Return the [x, y] coordinate for the center point of the cell that contains the specified text.  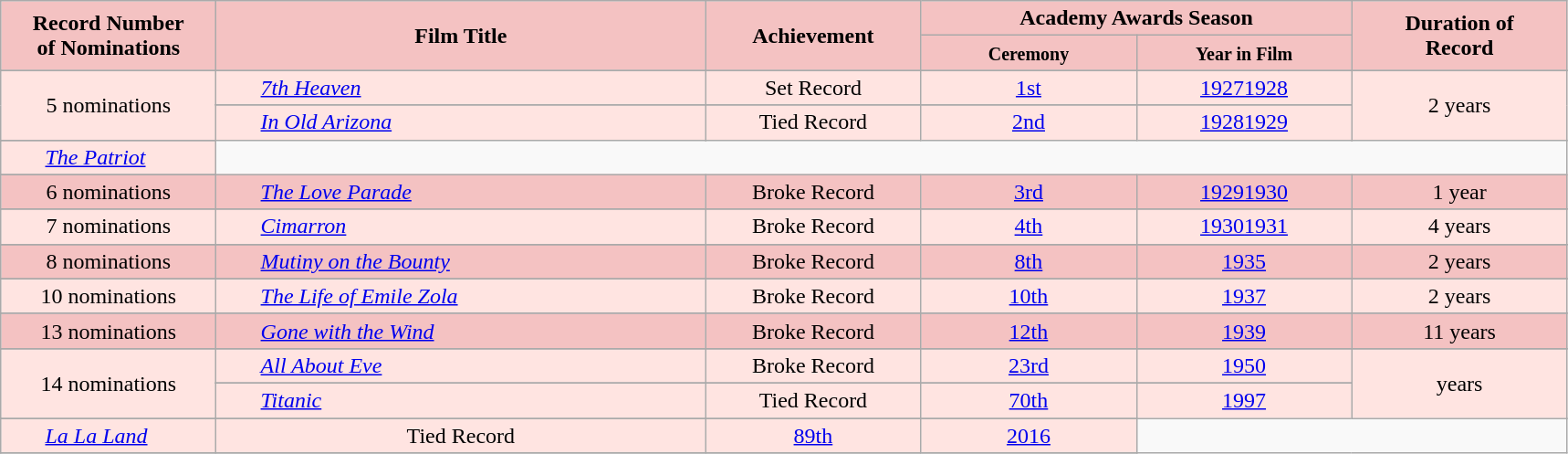
14 nominations [109, 383]
1935 [1244, 261]
23rd [1029, 365]
19281929 [1244, 122]
In Old Arizona [461, 122]
13 nominations [109, 331]
1950 [1244, 365]
70th [1029, 400]
Duration ofRecord [1459, 36]
All About Eve [461, 365]
years [1459, 383]
La La Land [109, 436]
11 years [1459, 331]
The Patriot [109, 157]
2016 [1029, 436]
Cimarron [461, 227]
4th [1029, 227]
19301931 [1244, 227]
Film Title [461, 36]
5 nominations [109, 105]
7th Heaven [461, 88]
1937 [1244, 296]
Achievement [813, 36]
The Love Parade [461, 192]
Mutiny on the Bounty [461, 261]
89th [813, 436]
7 nominations [109, 227]
Set Record [813, 88]
1939 [1244, 331]
8th [1029, 261]
10 nominations [109, 296]
Academy Awards Season [1136, 18]
19291930 [1244, 192]
10th [1029, 296]
6 nominations [109, 192]
2nd [1029, 122]
The Life of Emile Zola [461, 296]
4 years [1459, 227]
Ceremony [1029, 53]
Gone with the Wind [461, 331]
Year in Film [1244, 53]
3rd [1029, 192]
Record Numberof Nominations [109, 36]
19271928 [1244, 88]
1 year [1459, 192]
12th [1029, 331]
1997 [1244, 400]
1st [1029, 88]
Titanic [461, 400]
8 nominations [109, 261]
